Return (X, Y) of the center of cell containing provided text 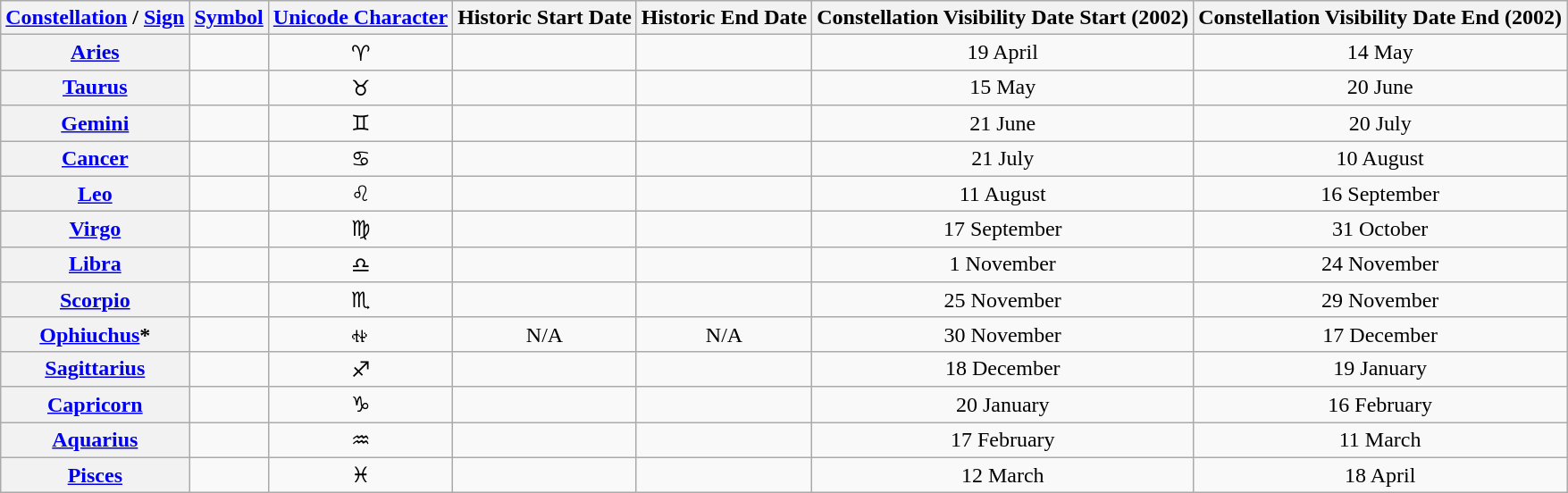
⛎︎ (360, 334)
24 November (1380, 264)
♋︎ (360, 159)
21 June (1002, 123)
Symbol (229, 18)
17 September (1002, 230)
♈︎ (360, 53)
1 November (1002, 264)
11 August (1002, 194)
19 April (1002, 53)
Unicode Character (360, 18)
Aquarius (95, 439)
20 June (1380, 88)
Constellation Visibility Date End (2002) (1380, 18)
♒︎ (360, 439)
Aries (95, 53)
♎︎ (360, 264)
Leo (95, 194)
30 November (1002, 334)
17 February (1002, 439)
♊︎ (360, 123)
16 February (1380, 405)
20 January (1002, 405)
19 January (1380, 369)
Constellation Visibility Date Start (2002) (1002, 18)
Cancer (95, 159)
14 May (1380, 53)
♏︎ (360, 300)
11 March (1380, 439)
12 March (1002, 475)
Pisces (95, 475)
10 August (1380, 159)
Constellation / Sign (95, 18)
Sagittarius (95, 369)
25 November (1002, 300)
Virgo (95, 230)
17 December (1380, 334)
Taurus (95, 88)
18 April (1380, 475)
Scorpio (95, 300)
21 July (1002, 159)
20 July (1380, 123)
18 December (1002, 369)
15 May (1002, 88)
♐︎ (360, 369)
♍︎ (360, 230)
Ophiuchus* (95, 334)
29 November (1380, 300)
31 October (1380, 230)
♓︎ (360, 475)
♑︎ (360, 405)
Capricorn (95, 405)
16 September (1380, 194)
Libra (95, 264)
Historic End Date (724, 18)
♉︎ (360, 88)
Historic Start Date (545, 18)
♌︎ (360, 194)
Gemini (95, 123)
